Find where the given text appears and provide that cell's center as [x, y] coordinate. 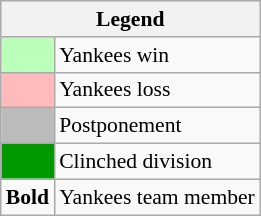
Clinched division [157, 162]
Yankees team member [157, 197]
Legend [130, 19]
Bold [28, 197]
Yankees loss [157, 90]
Yankees win [157, 55]
Postponement [157, 126]
